Return the (x, y) coordinate for the center point of the cell that contains the specified text.  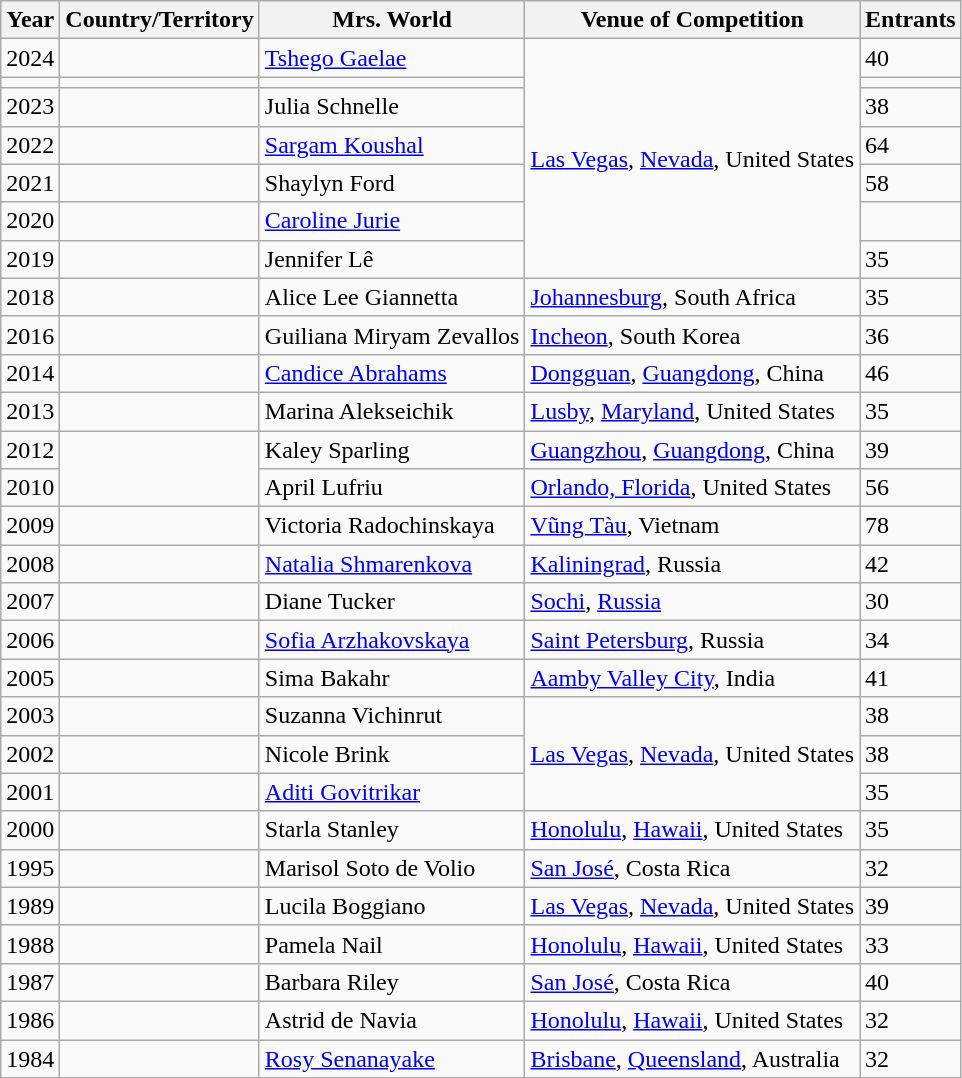
78 (911, 526)
Starla Stanley (392, 830)
33 (911, 944)
Aamby Valley City, India (692, 678)
2005 (30, 678)
42 (911, 564)
Orlando, Florida, United States (692, 488)
2003 (30, 716)
Sargam Koushal (392, 145)
64 (911, 145)
Sofia Arzhakovskaya (392, 640)
Victoria Radochinskaya (392, 526)
2002 (30, 754)
2024 (30, 58)
2012 (30, 449)
Candice Abrahams (392, 373)
Sima Bakahr (392, 678)
1995 (30, 868)
1988 (30, 944)
1986 (30, 1020)
Jennifer Lê (392, 259)
Caroline Jurie (392, 221)
2000 (30, 830)
1987 (30, 982)
2020 (30, 221)
Kaliningrad, Russia (692, 564)
2010 (30, 488)
Astrid de Navia (392, 1020)
Lucila Boggiano (392, 906)
Saint Petersburg, Russia (692, 640)
Marina Alekseichik (392, 411)
34 (911, 640)
Diane Tucker (392, 602)
Julia Schnelle (392, 107)
58 (911, 183)
Guangzhou, Guangdong, China (692, 449)
Dongguan, Guangdong, China (692, 373)
41 (911, 678)
Venue of Competition (692, 20)
Guiliana Miryam Zevallos (392, 335)
Johannesburg, South Africa (692, 297)
46 (911, 373)
30 (911, 602)
Rosy Senanayake (392, 1059)
Mrs. World (392, 20)
2013 (30, 411)
April Lufriu (392, 488)
2006 (30, 640)
2021 (30, 183)
Entrants (911, 20)
Tshego Gaelae (392, 58)
Lusby, Maryland, United States (692, 411)
2022 (30, 145)
Incheon, South Korea (692, 335)
2009 (30, 526)
2007 (30, 602)
Barbara Riley (392, 982)
2023 (30, 107)
Shaylyn Ford (392, 183)
Brisbane, Queensland, Australia (692, 1059)
Alice Lee Giannetta (392, 297)
2019 (30, 259)
Suzanna Vichinrut (392, 716)
Vũng Tàu, Vietnam (692, 526)
Marisol Soto de Volio (392, 868)
2001 (30, 792)
1989 (30, 906)
Natalia Shmarenkova (392, 564)
1984 (30, 1059)
2014 (30, 373)
Aditi Govitrikar (392, 792)
Kaley Sparling (392, 449)
2018 (30, 297)
Year (30, 20)
56 (911, 488)
2008 (30, 564)
Sochi, Russia (692, 602)
36 (911, 335)
Nicole Brink (392, 754)
2016 (30, 335)
Pamela Nail (392, 944)
Country/Territory (160, 20)
